Extract the [X, Y] coordinate from the center of the cell holding the provided text.  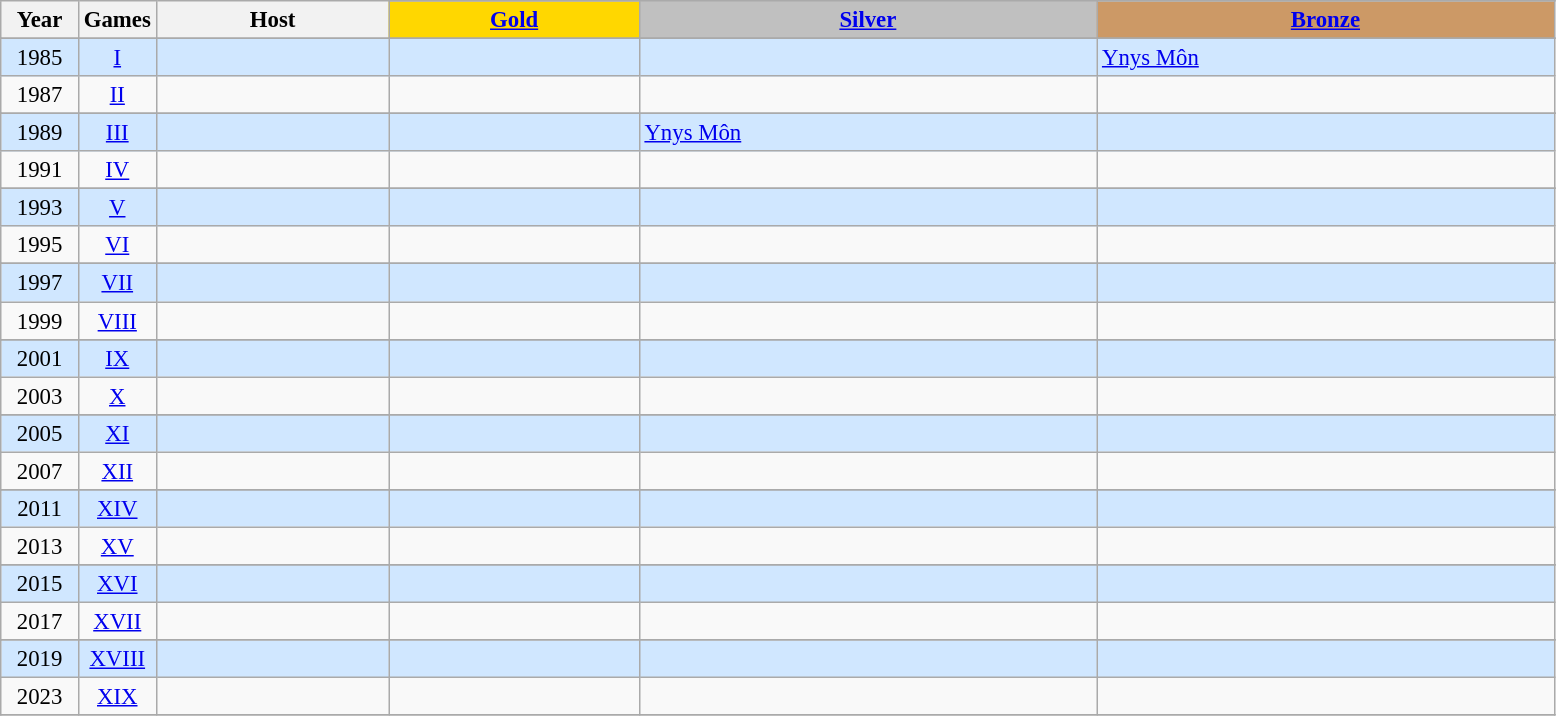
VIII [117, 321]
2001 [40, 358]
Gold [514, 20]
Year [40, 20]
XIV [117, 509]
XV [117, 546]
1989 [40, 133]
1991 [40, 170]
Bronze [1326, 20]
XII [117, 471]
1985 [40, 58]
V [117, 208]
XVII [117, 621]
Host [272, 20]
1993 [40, 208]
2005 [40, 433]
XVI [117, 584]
X [117, 396]
2007 [40, 471]
Silver [868, 20]
VII [117, 283]
2011 [40, 509]
2013 [40, 546]
2003 [40, 396]
2017 [40, 621]
VI [117, 245]
Games [117, 20]
1997 [40, 283]
II [117, 95]
XIX [117, 697]
2015 [40, 584]
IV [117, 170]
2019 [40, 659]
III [117, 133]
XI [117, 433]
IX [117, 358]
1999 [40, 321]
I [117, 58]
1987 [40, 95]
1995 [40, 245]
XVIII [117, 659]
2023 [40, 697]
